Pinpoint the cell where the given text exists, returning its (X, Y) midpoint coordinate. 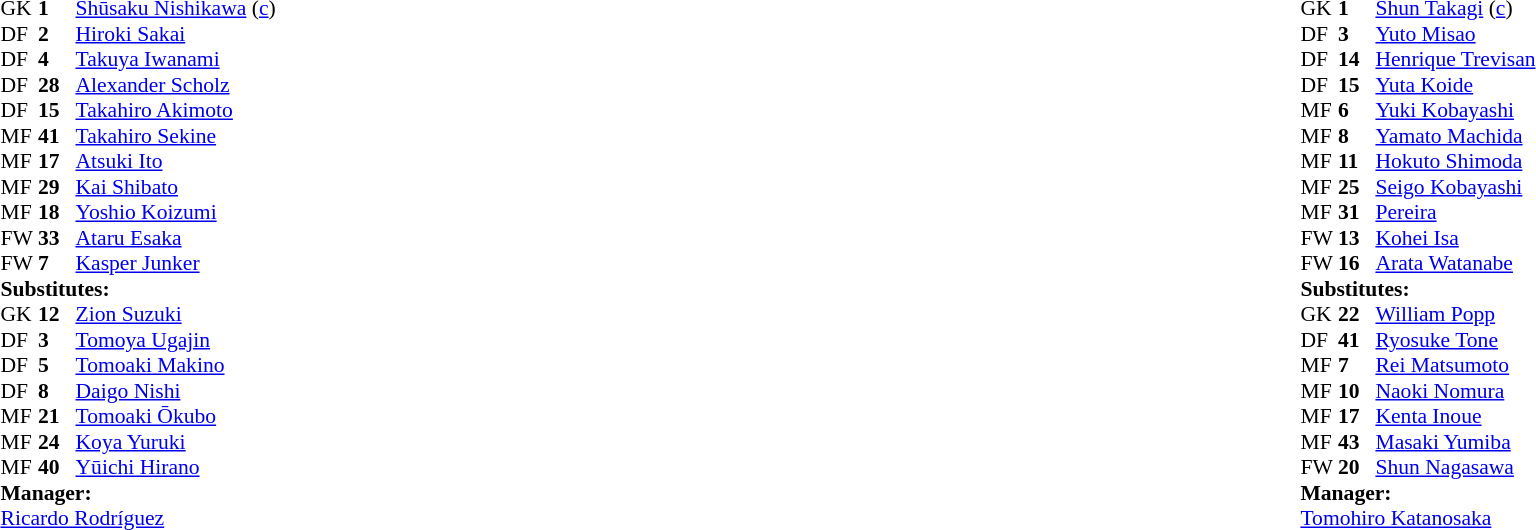
Masaki Yumiba (1455, 442)
18 (57, 213)
Rei Matsumoto (1455, 365)
William Popp (1455, 315)
21 (57, 417)
31 (1357, 213)
25 (1357, 187)
29 (57, 187)
6 (1357, 111)
20 (1357, 467)
Yuki Kobayashi (1455, 111)
Yoshio Koizumi (176, 213)
Yamato Machida (1455, 136)
Yūichi Hirano (176, 467)
Atsuki Ito (176, 161)
33 (57, 238)
28 (57, 85)
Shun Nagasawa (1455, 467)
24 (57, 442)
Zion Suzuki (176, 315)
12 (57, 315)
40 (57, 467)
Ataru Esaka (176, 238)
Kai Shibato (176, 187)
5 (57, 365)
Takuya Iwanami (176, 59)
Kohei Isa (1455, 238)
16 (1357, 263)
Arata Watanabe (1455, 263)
Henrique Trevisan (1455, 59)
Tomoaki Ōkubo (176, 417)
Koya Yuruki (176, 442)
Yuta Koide (1455, 85)
Pereira (1455, 213)
Daigo Nishi (176, 391)
Hokuto Shimoda (1455, 161)
Tomoaki Makino (176, 365)
2 (57, 34)
Yuto Misao (1455, 34)
Takahiro Akimoto (176, 111)
Kasper Junker (176, 263)
Tomoya Ugajin (176, 340)
Alexander Scholz (176, 85)
4 (57, 59)
Hiroki Sakai (176, 34)
Takahiro Sekine (176, 136)
Kenta Inoue (1455, 417)
10 (1357, 391)
Naoki Nomura (1455, 391)
43 (1357, 442)
Ryosuke Tone (1455, 340)
13 (1357, 238)
11 (1357, 161)
14 (1357, 59)
Seigo Kobayashi (1455, 187)
22 (1357, 315)
